Extract the [X, Y] coordinate from the center of the cell holding the provided text.  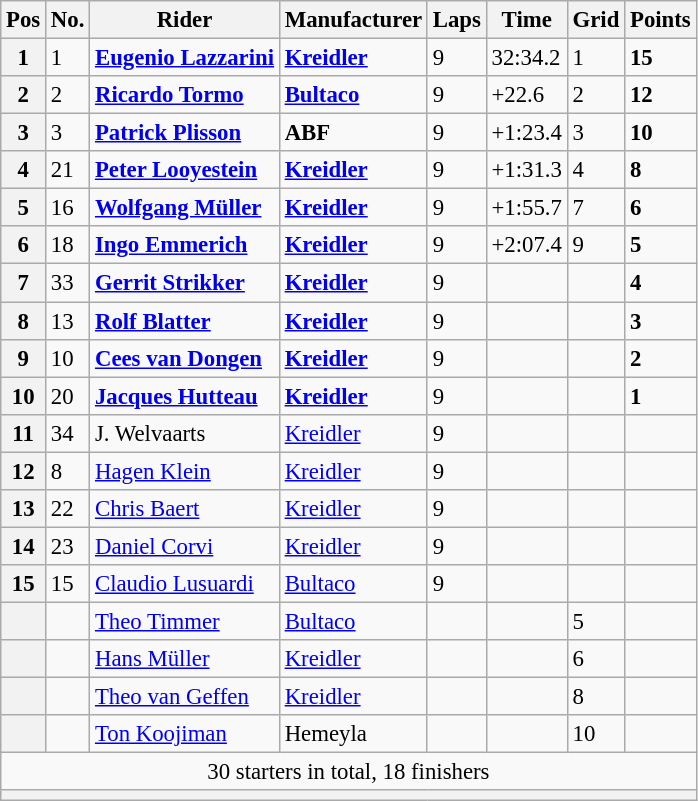
Wolfgang Müller [185, 208]
Eugenio Lazzarini [185, 58]
Time [526, 20]
Cees van Dongen [185, 358]
Rider [185, 20]
16 [68, 208]
Hemeyla [353, 734]
+22.6 [526, 95]
23 [68, 546]
18 [68, 245]
Patrick Plisson [185, 133]
Points [660, 20]
+2:07.4 [526, 245]
Claudio Lusuardi [185, 584]
Ricardo Tormo [185, 95]
+1:31.3 [526, 170]
Daniel Corvi [185, 546]
No. [68, 20]
Grid [596, 20]
11 [24, 433]
Hans Müller [185, 659]
22 [68, 509]
+1:23.4 [526, 133]
Rolf Blatter [185, 321]
32:34.2 [526, 58]
Theo Timmer [185, 621]
20 [68, 396]
+1:55.7 [526, 208]
J. Welvaarts [185, 433]
Manufacturer [353, 20]
Hagen Klein [185, 471]
Jacques Hutteau [185, 396]
30 starters in total, 18 finishers [348, 772]
Pos [24, 20]
Chris Baert [185, 509]
Laps [456, 20]
21 [68, 170]
34 [68, 433]
Peter Looyestein [185, 170]
Theo van Geffen [185, 697]
Gerrit Strikker [185, 283]
Ton Koojiman [185, 734]
Ingo Emmerich [185, 245]
ABF [353, 133]
33 [68, 283]
14 [24, 546]
